Identify which cell holds the provided text, then report its (x, y) central coordinate. 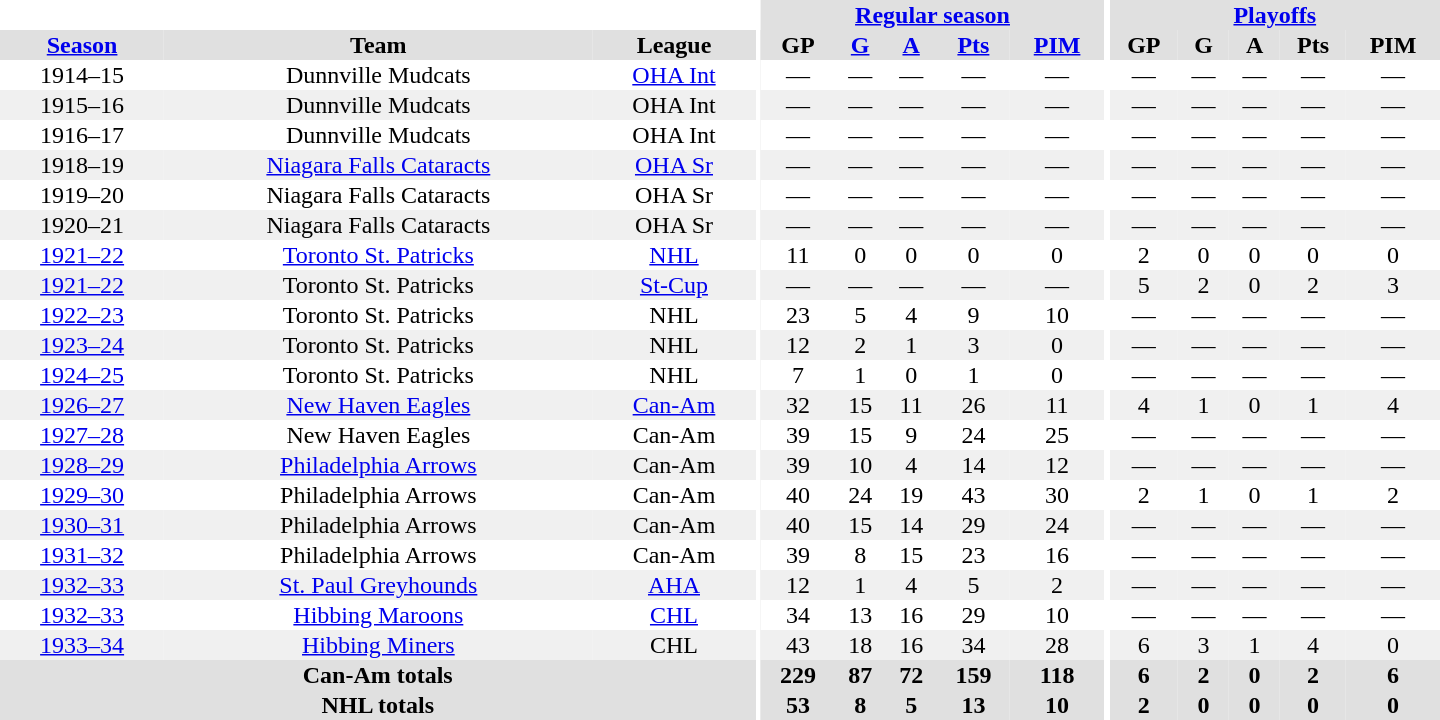
Regular season (932, 15)
AHA (674, 585)
Can-Am totals (378, 675)
1923–24 (82, 345)
18 (860, 645)
Hibbing Miners (378, 645)
229 (798, 675)
NHL totals (378, 705)
25 (1057, 435)
St-Cup (674, 285)
1920–21 (82, 225)
Playoffs (1275, 15)
32 (798, 405)
1918–19 (82, 165)
72 (912, 675)
Season (82, 45)
1928–29 (82, 465)
1930–31 (82, 525)
26 (974, 405)
League (674, 45)
1924–25 (82, 375)
1933–34 (82, 645)
1926–27 (82, 405)
53 (798, 705)
1914–15 (82, 75)
1927–28 (82, 435)
1929–30 (82, 495)
1916–17 (82, 135)
1931–32 (82, 555)
1915–16 (82, 105)
118 (1057, 675)
19 (912, 495)
159 (974, 675)
St. Paul Greyhounds (378, 585)
Team (378, 45)
30 (1057, 495)
87 (860, 675)
Hibbing Maroons (378, 615)
7 (798, 375)
1919–20 (82, 195)
28 (1057, 645)
1922–23 (82, 315)
